Output the [x, y] coordinate of the center of the cell containing the given text.  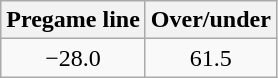
−28.0 [74, 58]
Pregame line [74, 20]
61.5 [210, 58]
Over/under [210, 20]
